Pinpoint the cell where the given text exists, returning its [x, y] midpoint coordinate. 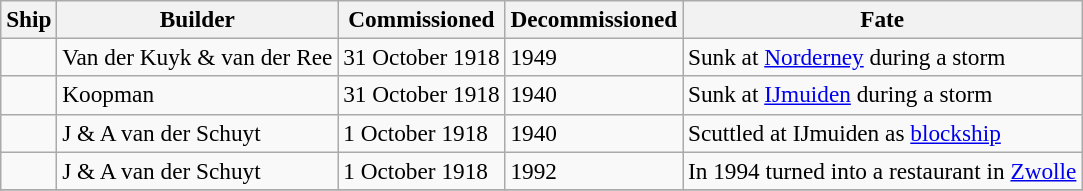
In 1994 turned into a restaurant in Zwolle [882, 170]
Commissioned [422, 19]
Fate [882, 19]
1949 [594, 57]
Van der Kuyk & van der Ree [198, 57]
Decommissioned [594, 19]
Scuttled at IJmuiden as blockship [882, 133]
Ship [29, 19]
Sunk at IJmuiden during a storm [882, 95]
Sunk at Norderney during a storm [882, 57]
Builder [198, 19]
Koopman [198, 95]
1992 [594, 170]
